Provide the [x, y] coordinate of the cell's center where the given text is located.  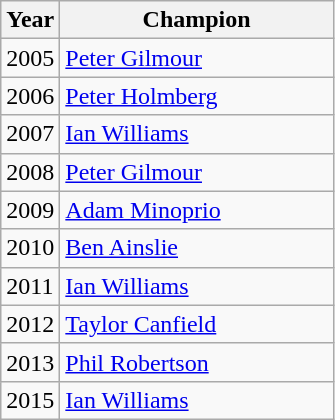
2011 [30, 286]
Ben Ainslie [197, 248]
2012 [30, 324]
2008 [30, 172]
2010 [30, 248]
2009 [30, 210]
Adam Minoprio [197, 210]
Taylor Canfield [197, 324]
2007 [30, 134]
Champion [197, 20]
2006 [30, 96]
2013 [30, 362]
2005 [30, 58]
Phil Robertson [197, 362]
Peter Holmberg [197, 96]
2015 [30, 400]
Year [30, 20]
